Return [x, y] of the center of cell containing provided text 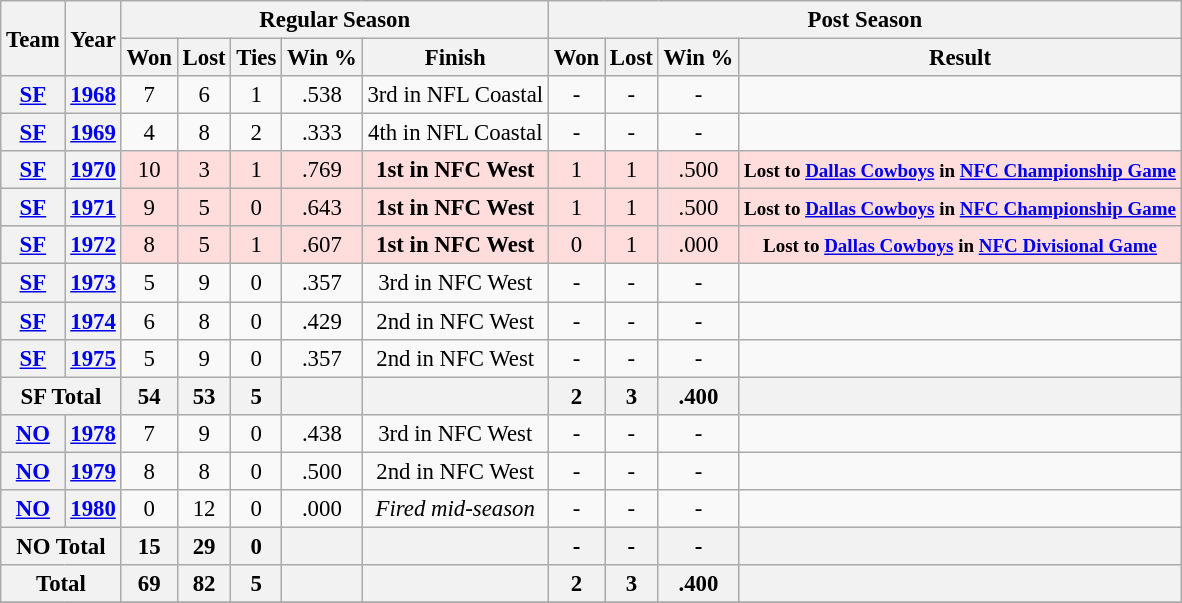
Team [33, 38]
1980 [93, 509]
.643 [322, 208]
1979 [93, 471]
.607 [322, 245]
1978 [93, 433]
.769 [322, 170]
82 [204, 584]
4 [149, 133]
Total [61, 584]
NO Total [61, 546]
Year [93, 38]
1975 [93, 358]
4th in NFL Coastal [455, 133]
Post Season [864, 20]
3rd in NFL Coastal [455, 95]
53 [204, 396]
Result [960, 58]
Finish [455, 58]
.438 [322, 433]
1974 [93, 321]
Regular Season [334, 20]
.538 [322, 95]
Fired mid-season [455, 509]
12 [204, 509]
1970 [93, 170]
SF Total [61, 396]
10 [149, 170]
1973 [93, 283]
1972 [93, 245]
69 [149, 584]
1969 [93, 133]
.333 [322, 133]
15 [149, 546]
1971 [93, 208]
.429 [322, 321]
29 [204, 546]
Ties [256, 58]
1968 [93, 95]
54 [149, 396]
Lost to Dallas Cowboys in NFC Divisional Game [960, 245]
